Output the [X, Y] coordinate of the center of the cell containing the given text.  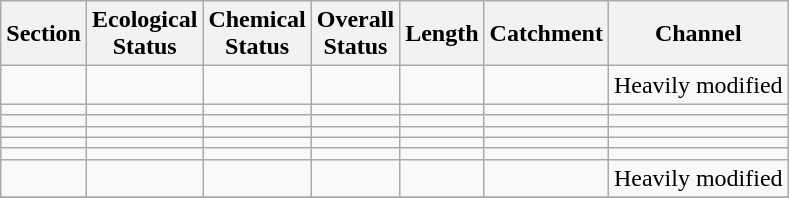
Section [44, 34]
Length [442, 34]
OverallStatus [355, 34]
Channel [698, 34]
ChemicalStatus [257, 34]
EcologicalStatus [144, 34]
Catchment [546, 34]
